Capture the cell that displays the provided text and extract its [x, y] central coordinate. 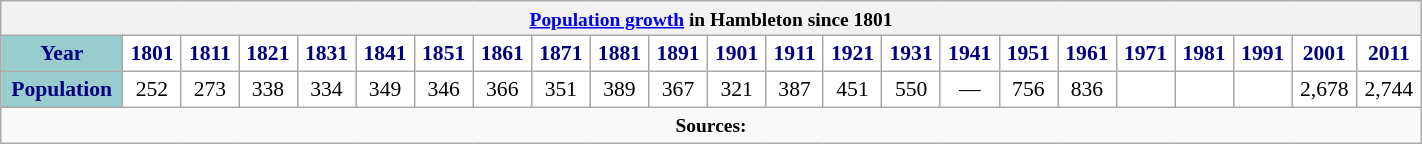
Population [62, 90]
451 [852, 90]
550 [912, 90]
1841 [386, 54]
1981 [1204, 54]
1821 [268, 54]
2011 [1390, 54]
1831 [326, 54]
338 [268, 90]
2,678 [1324, 90]
1971 [1146, 54]
351 [562, 90]
1941 [970, 54]
756 [1028, 90]
349 [386, 90]
Population growth in Hambleton since 1801 [711, 18]
1851 [444, 54]
836 [1088, 90]
367 [678, 90]
321 [736, 90]
1801 [152, 54]
1931 [912, 54]
346 [444, 90]
2,744 [1390, 90]
1861 [502, 54]
Year [62, 54]
387 [794, 90]
273 [210, 90]
252 [152, 90]
1891 [678, 54]
2001 [1324, 54]
1991 [1262, 54]
1811 [210, 54]
1961 [1088, 54]
1951 [1028, 54]
— [970, 90]
1881 [620, 54]
Sources: [711, 126]
389 [620, 90]
1921 [852, 54]
366 [502, 90]
1901 [736, 54]
1911 [794, 54]
334 [326, 90]
1871 [562, 54]
